From the cell containing the given text, extract its center point as [X, Y] coordinate. 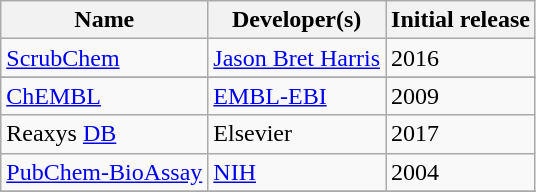
2004 [461, 172]
Developer(s) [297, 20]
Name [104, 20]
PubChem-BioAssay [104, 172]
Reaxys DB [104, 134]
2016 [461, 58]
NIH [297, 172]
ChEMBL [104, 96]
EMBL-EBI [297, 96]
2009 [461, 96]
2017 [461, 134]
Initial release [461, 20]
Jason Bret Harris [297, 58]
Elsevier [297, 134]
ScrubChem [104, 58]
